Locate the cell with the specified text and output its [x, y] center coordinate. 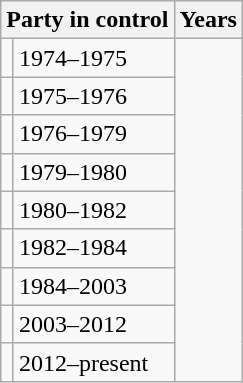
1984–2003 [94, 286]
2003–2012 [94, 324]
1979–1980 [94, 172]
1974–1975 [94, 58]
2012–present [94, 362]
1975–1976 [94, 96]
Party in control [88, 20]
1980–1982 [94, 210]
1982–1984 [94, 248]
1976–1979 [94, 134]
Years [208, 20]
